Find where the given text appears and provide that cell's center as (x, y) coordinate. 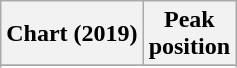
Peakposition (189, 34)
Chart (2019) (72, 34)
